Return (x, y) of the center of cell containing provided text 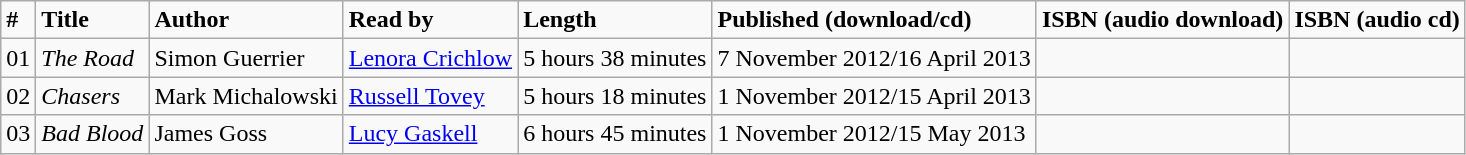
03 (18, 134)
Lenora Crichlow (430, 58)
Simon Guerrier (246, 58)
ISBN (audio download) (1162, 20)
Lucy Gaskell (430, 134)
Bad Blood (92, 134)
1 November 2012/15 April 2013 (874, 96)
6 hours 45 minutes (615, 134)
ISBN (audio cd) (1377, 20)
Published (download/cd) (874, 20)
1 November 2012/15 May 2013 (874, 134)
Author (246, 20)
5 hours 18 minutes (615, 96)
01 (18, 58)
The Road (92, 58)
Russell Tovey (430, 96)
5 hours 38 minutes (615, 58)
Mark Michalowski (246, 96)
James Goss (246, 134)
Read by (430, 20)
# (18, 20)
02 (18, 96)
Chasers (92, 96)
Length (615, 20)
Title (92, 20)
7 November 2012/16 April 2013 (874, 58)
